Find where the given text appears and provide that cell's center as (X, Y) coordinate. 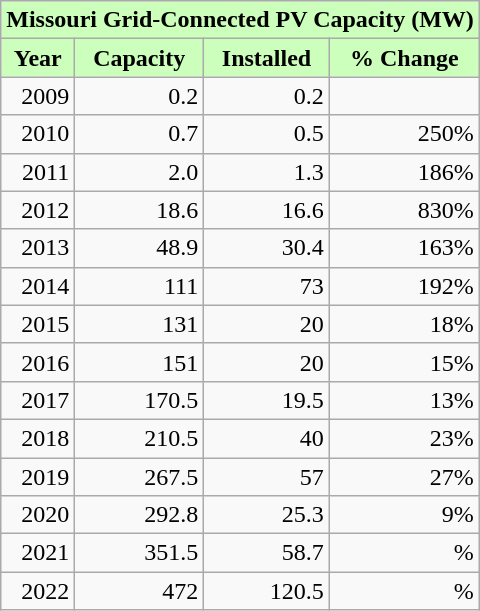
13% (404, 400)
23% (404, 438)
111 (140, 286)
% Change (404, 58)
18.6 (140, 210)
Capacity (140, 58)
0.5 (267, 134)
2016 (38, 362)
48.9 (140, 248)
57 (267, 477)
2015 (38, 324)
27% (404, 477)
2021 (38, 553)
Year (38, 58)
351.5 (140, 553)
2022 (38, 591)
267.5 (140, 477)
40 (267, 438)
16.6 (267, 210)
186% (404, 172)
2018 (38, 438)
1.3 (267, 172)
292.8 (140, 515)
18% (404, 324)
2012 (38, 210)
120.5 (267, 591)
19.5 (267, 400)
2010 (38, 134)
250% (404, 134)
25.3 (267, 515)
151 (140, 362)
2019 (38, 477)
73 (267, 286)
131 (140, 324)
Installed (267, 58)
2011 (38, 172)
30.4 (267, 248)
210.5 (140, 438)
Missouri Grid-Connected PV Capacity (MW) (240, 20)
830% (404, 210)
163% (404, 248)
15% (404, 362)
2014 (38, 286)
2.0 (140, 172)
58.7 (267, 553)
9% (404, 515)
2020 (38, 515)
0.7 (140, 134)
2013 (38, 248)
2017 (38, 400)
170.5 (140, 400)
472 (140, 591)
2009 (38, 96)
192% (404, 286)
